Pinpoint the cell where the given text exists, returning its (x, y) midpoint coordinate. 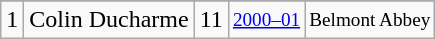
Colin Ducharme (109, 20)
2000–01 (266, 20)
Belmont Abbey (370, 20)
11 (211, 20)
1 (12, 20)
